Pinpoint the cell where the given text exists, returning its [x, y] midpoint coordinate. 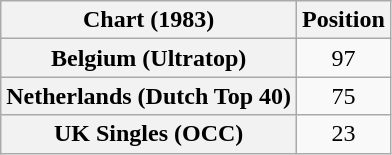
Belgium (Ultratop) [149, 58]
Netherlands (Dutch Top 40) [149, 96]
23 [344, 134]
UK Singles (OCC) [149, 134]
Chart (1983) [149, 20]
75 [344, 96]
Position [344, 20]
97 [344, 58]
